Detect which cell encompasses the target text, then output its (X, Y) center coordinate. 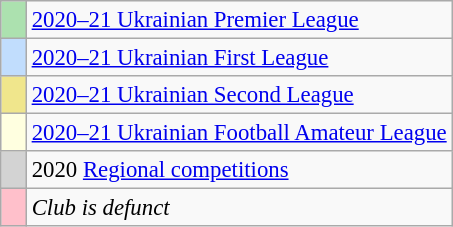
Club is defunct (239, 208)
2020–21 Ukrainian First League (239, 58)
2020–21 Ukrainian Football Amateur League (239, 133)
2020–21 Ukrainian Premier League (239, 20)
2020 Regional competitions (239, 170)
2020–21 Ukrainian Second League (239, 95)
